Search for the cell housing the specified text and yield its (X, Y) center coordinate. 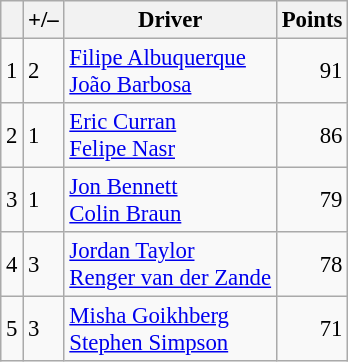
Eric Curran Felipe Nasr (170, 136)
71 (312, 330)
+/– (44, 20)
Points (312, 20)
4 (12, 264)
Jordan Taylor Renger van der Zande (170, 264)
91 (312, 72)
Jon Bennett Colin Braun (170, 200)
78 (312, 264)
Misha Goikhberg Stephen Simpson (170, 330)
Filipe Albuquerque João Barbosa (170, 72)
Driver (170, 20)
5 (12, 330)
86 (312, 136)
79 (312, 200)
